For the text-containing cell, return its midpoint in (X, Y) coordinate format. 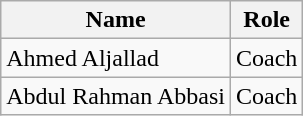
Abdul Rahman Abbasi (116, 96)
Name (116, 20)
Role (266, 20)
Ahmed Aljallad (116, 58)
